Identify which cell holds the provided text, then report its [X, Y] central coordinate. 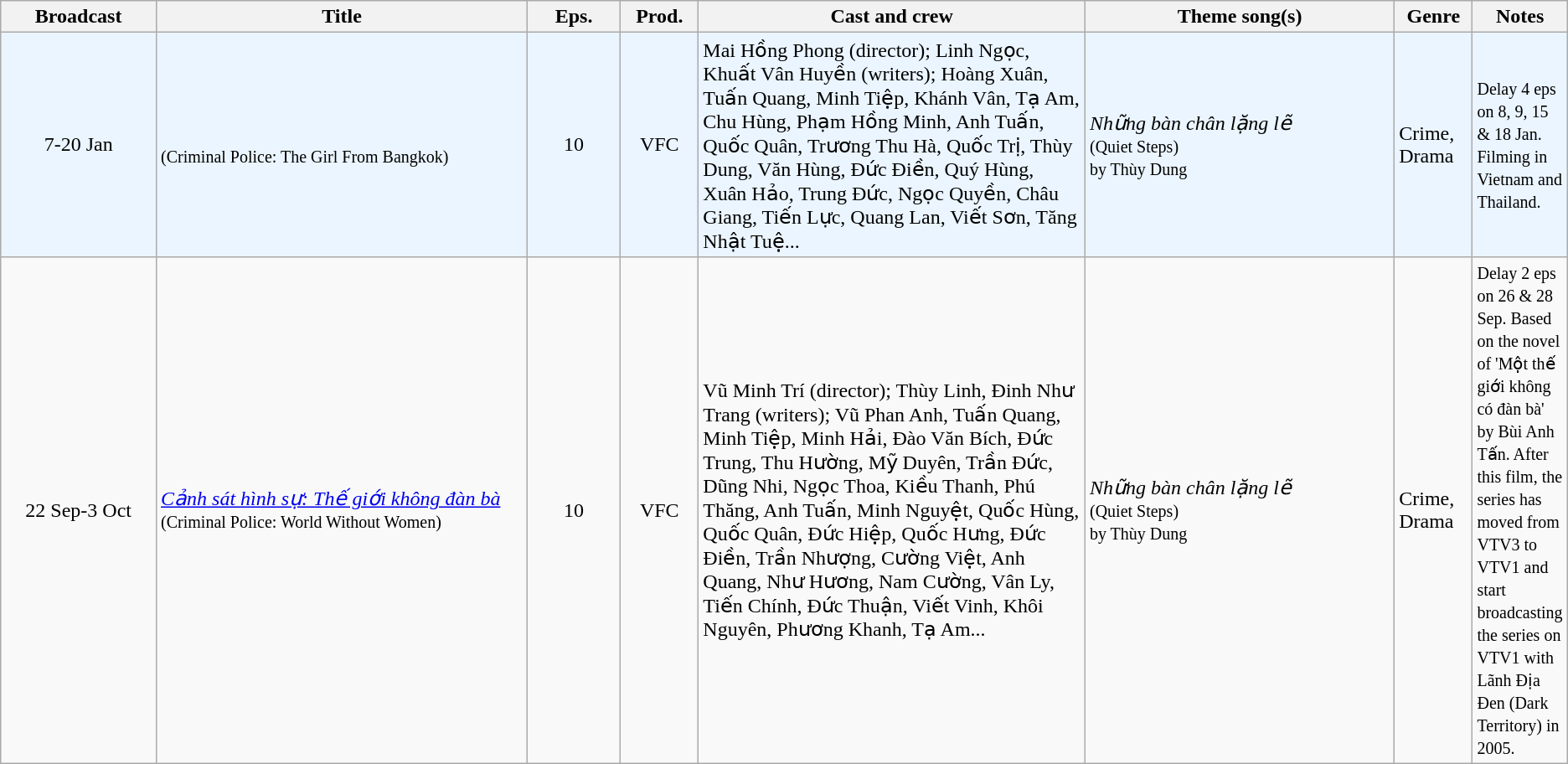
Eps. [573, 17]
Theme song(s) [1240, 17]
(Criminal Police: The Girl From Bangkok) [342, 145]
22 Sep-3 Oct [79, 509]
7-20 Jan [79, 145]
Cast and crew [892, 17]
Delay 4 eps on 8, 9, 15 & 18 Jan.Filming in Vietnam and Thailand. [1519, 145]
Prod. [660, 17]
Genre [1434, 17]
Notes [1519, 17]
Title [342, 17]
Cảnh sát hình sự: Thế giới không đàn bà (Criminal Police: World Without Women) [342, 509]
Broadcast [79, 17]
